For the text-containing cell, return its midpoint in [X, Y] coordinate format. 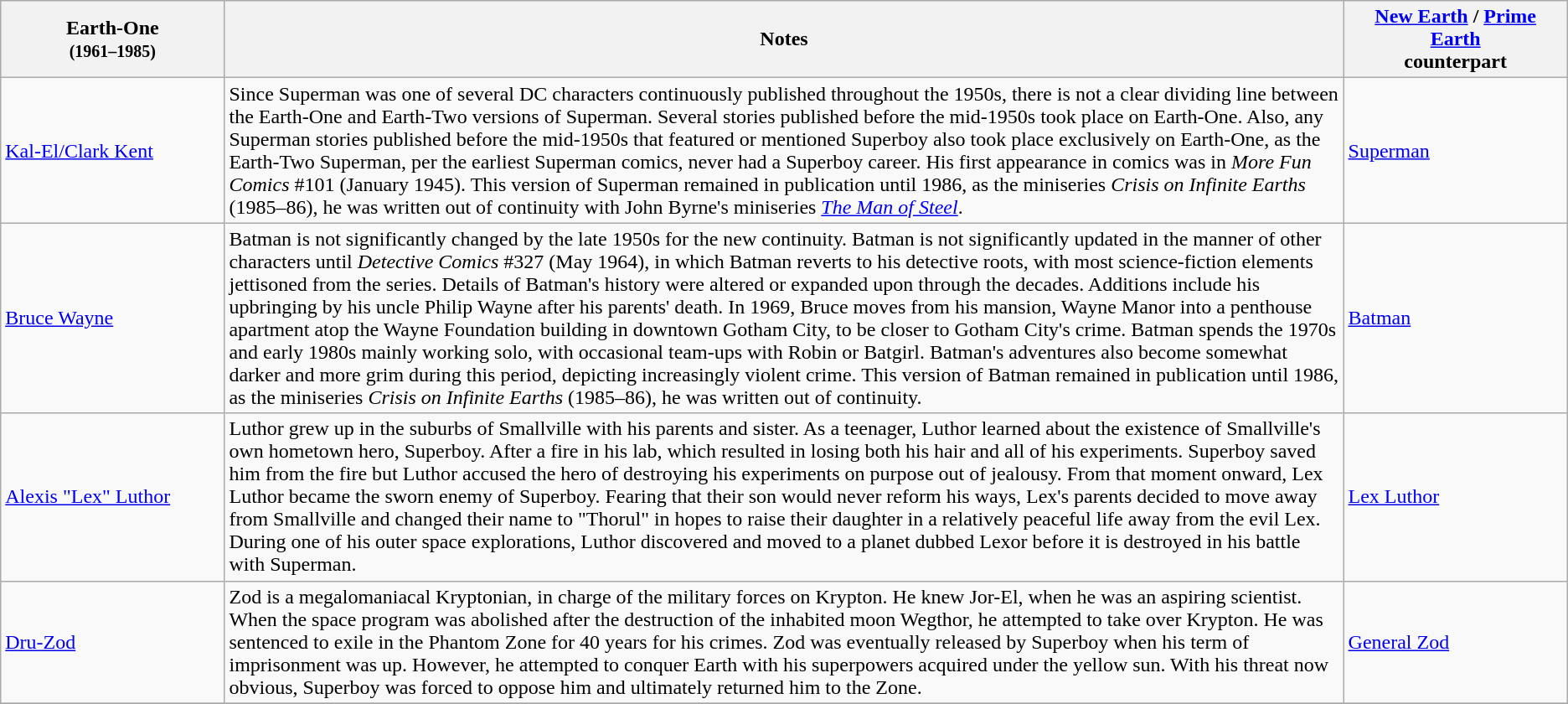
Earth-One(1961–1985) [112, 39]
Alexis "Lex" Luthor [112, 497]
General Zod [1456, 642]
Lex Luthor [1456, 497]
Dru-Zod [112, 642]
Bruce Wayne [112, 318]
Batman [1456, 318]
Kal-El/Clark Kent [112, 151]
New Earth / Prime Earthcounterpart [1456, 39]
Notes [784, 39]
Superman [1456, 151]
